Provide the [x, y] coordinate of the cell's center where the given text is located.  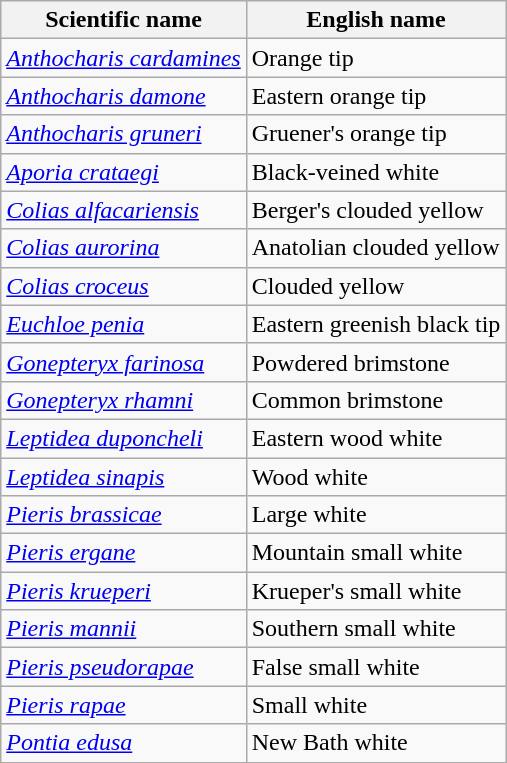
Pieris mannii [124, 629]
Clouded yellow [376, 286]
Mountain small white [376, 553]
Pontia edusa [124, 743]
Pieris krueperi [124, 591]
Wood white [376, 477]
Eastern orange tip [376, 96]
Anthocharis cardamines [124, 58]
Small white [376, 705]
Gruener's orange tip [376, 134]
Leptidea duponcheli [124, 438]
Gonepteryx farinosa [124, 362]
Aporia crataegi [124, 172]
English name [376, 20]
Black-veined white [376, 172]
Pieris pseudorapae [124, 667]
Pieris ergane [124, 553]
Pieris rapae [124, 705]
Powdered brimstone [376, 362]
Eastern greenish black tip [376, 324]
Leptidea sinapis [124, 477]
Anthocharis damone [124, 96]
False small white [376, 667]
Large white [376, 515]
Colias alfacariensis [124, 210]
Colias aurorina [124, 248]
Southern small white [376, 629]
Anatolian clouded yellow [376, 248]
Gonepteryx rhamni [124, 400]
New Bath white [376, 743]
Common brimstone [376, 400]
Eastern wood white [376, 438]
Krueper's small white [376, 591]
Scientific name [124, 20]
Euchloe penia [124, 324]
Berger's clouded yellow [376, 210]
Orange tip [376, 58]
Pieris brassicae [124, 515]
Anthocharis gruneri [124, 134]
Colias croceus [124, 286]
